Return the [X, Y] coordinate for the center point of the cell that contains the specified text.  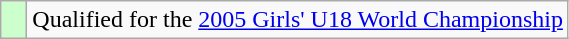
Qualified for the 2005 Girls' U18 World Championship [298, 20]
